Provide the [X, Y] coordinate of the cell's center where the given text is located.  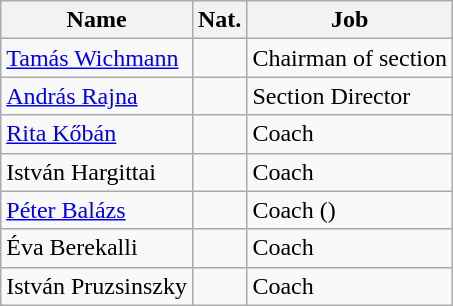
Name [97, 20]
Coach () [350, 210]
Section Director [350, 96]
István Hargittai [97, 172]
Chairman of section [350, 58]
András Rajna [97, 96]
Éva Berekalli [97, 248]
Rita Kőbán [97, 134]
Péter Balázs [97, 210]
István Pruzsinszky [97, 286]
Job [350, 20]
Nat. [219, 20]
Tamás Wichmann [97, 58]
